From the cell containing the given text, extract its center point as [x, y] coordinate. 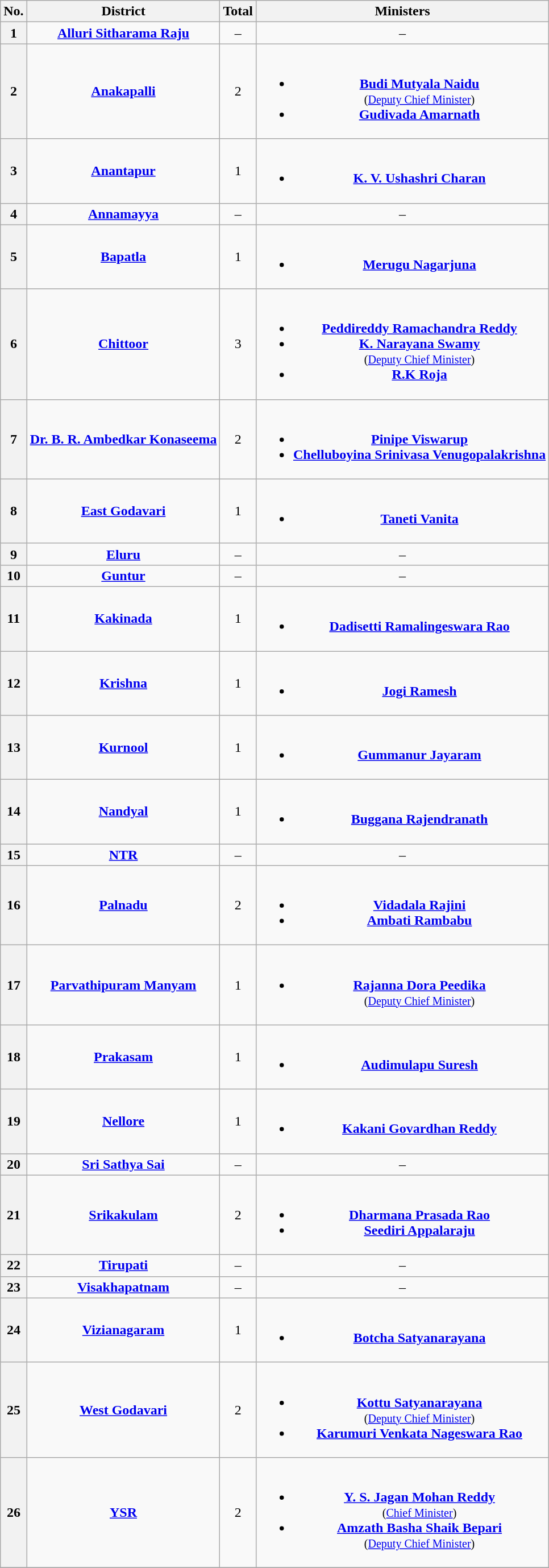
Kottu Satyanarayana(Deputy Chief Minister)Karumuri Venkata Nageswara Rao [402, 1409]
Merugu Nagarjuna [402, 257]
NTR [123, 855]
Srikakulam [123, 1215]
18 [14, 1057]
Eluru [123, 554]
Tirupati [123, 1265]
Vidadala RajiniAmbati Rambabu [402, 905]
Dadisetti Ramalingeswara Rao [402, 619]
Sri Sathya Sai [123, 1164]
Annamayya [123, 214]
Buggana Rajendranath [402, 812]
Parvathipuram Manyam [123, 985]
Anakapalli [123, 91]
Visakhapatnam [123, 1287]
Prakasam [123, 1057]
Anantapur [123, 171]
Gummanur Jayaram [402, 747]
Taneti Vanita [402, 511]
Krishna [123, 682]
9 [14, 554]
Total [238, 11]
22 [14, 1265]
Dharmana Prasada RaoSeediri Appalaraju [402, 1215]
Audimulapu Suresh [402, 1057]
Nellore [123, 1122]
Vizianagaram [123, 1330]
25 [14, 1409]
24 [14, 1330]
13 [14, 747]
Budi Mutyala Naidu(Deputy Chief Minister)Gudivada Amarnath [402, 91]
West Godavari [123, 1409]
17 [14, 985]
20 [14, 1164]
No. [14, 11]
11 [14, 619]
Peddireddy Ramachandra ReddyK. Narayana Swamy(Deputy Chief Minister)R.K Roja [402, 344]
Jogi Ramesh [402, 682]
Ministers [402, 11]
16 [14, 905]
Dr. B. R. Ambedkar Konaseema [123, 439]
10 [14, 576]
Kakinada [123, 619]
Palnadu [123, 905]
6 [14, 344]
Guntur [123, 576]
Nandyal [123, 812]
21 [14, 1215]
District [123, 11]
Alluri Sitharama Raju [123, 33]
Botcha Satyanarayana [402, 1330]
8 [14, 511]
4 [14, 214]
Chittoor [123, 344]
26 [14, 1512]
Kurnool [123, 747]
7 [14, 439]
K. V. Ushashri Charan [402, 171]
23 [14, 1287]
YSR [123, 1512]
5 [14, 257]
Rajanna Dora Peedika(Deputy Chief Minister) [402, 985]
Kakani Govardhan Reddy [402, 1122]
Pinipe ViswarupChelluboyina Srinivasa Venugopalakrishna [402, 439]
15 [14, 855]
East Godavari [123, 511]
14 [14, 812]
Bapatla [123, 257]
12 [14, 682]
19 [14, 1122]
Y. S. Jagan Mohan Reddy(Chief Minister)Amzath Basha Shaik Bepari(Deputy Chief Minister) [402, 1512]
